For the text-containing cell, return its midpoint in [x, y] coordinate format. 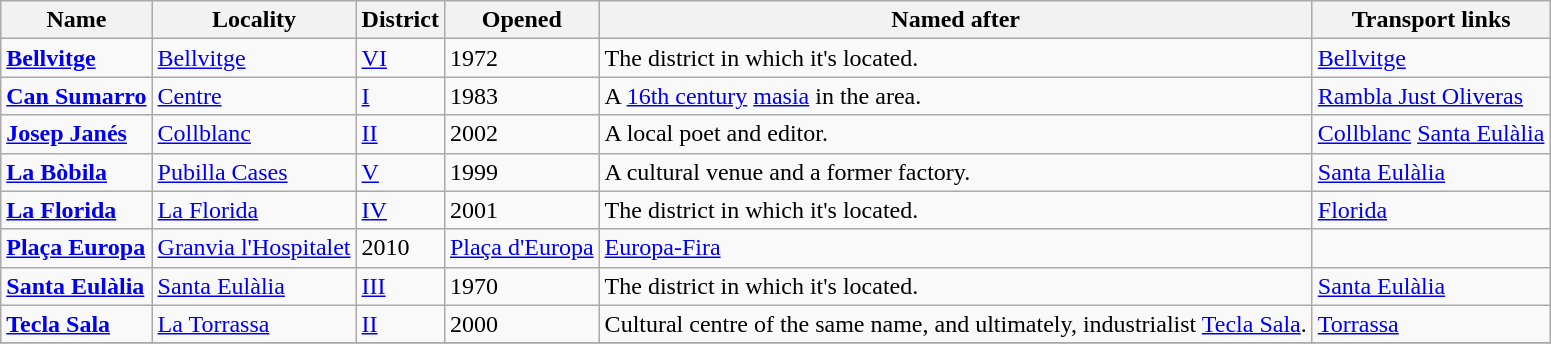
VI [400, 58]
1999 [522, 172]
Collblanc Santa Eulàlia [1431, 134]
Can Sumarro [76, 96]
Rambla Just Oliveras [1431, 96]
Opened [522, 20]
V [400, 172]
2010 [400, 248]
Europa-Fira [956, 248]
La Bòbila [76, 172]
III [400, 286]
Josep Janés [76, 134]
Pubilla Cases [254, 172]
Named after [956, 20]
2001 [522, 210]
1972 [522, 58]
Florida [1431, 210]
Name [76, 20]
Plaça d'Europa [522, 248]
1983 [522, 96]
Cultural centre of the same name, and ultimately, industrialist Tecla Sala. [956, 324]
La Torrassa [254, 324]
A cultural venue and a former factory. [956, 172]
2002 [522, 134]
Torrassa [1431, 324]
Tecla Sala [76, 324]
District [400, 20]
Centre [254, 96]
IV [400, 210]
A 16th century masia in the area. [956, 96]
Granvia l'Hospitalet [254, 248]
2000 [522, 324]
1970 [522, 286]
I [400, 96]
Locality [254, 20]
Plaça Europa [76, 248]
Collblanc [254, 134]
A local poet and editor. [956, 134]
Transport links [1431, 20]
